Scan for the cell matching the given text and deliver its [X, Y] coordinate at center. 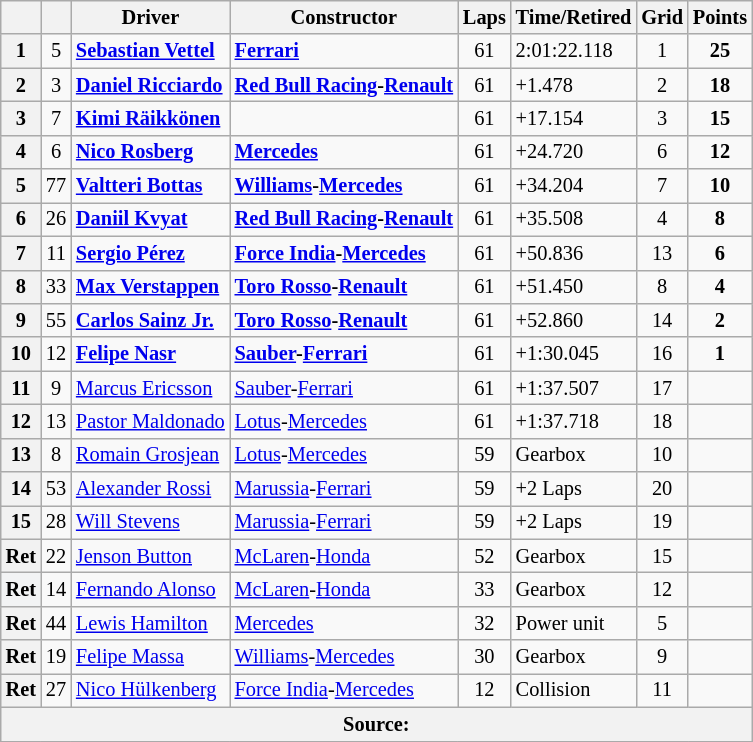
Carlos Sainz Jr. [150, 320]
Daniel Ricciardo [150, 85]
Grid [662, 17]
52 [484, 556]
17 [662, 388]
+34.204 [574, 186]
Driver [150, 17]
2:01:22.118 [574, 51]
Daniil Kvyat [150, 219]
Power unit [574, 623]
Felipe Nasr [150, 354]
Time/Retired [574, 17]
Valtteri Bottas [150, 186]
+24.720 [574, 152]
Laps [484, 17]
Collision [574, 690]
Nico Hülkenberg [150, 690]
Jenson Button [150, 556]
Will Stevens [150, 522]
Marcus Ericsson [150, 388]
Lewis Hamilton [150, 623]
27 [56, 690]
53 [56, 489]
Pastor Maldonado [150, 421]
55 [56, 320]
+1.478 [574, 85]
+1:30.045 [574, 354]
Felipe Massa [150, 657]
Constructor [344, 17]
Sebastian Vettel [150, 51]
22 [56, 556]
+50.836 [574, 253]
+1:37.718 [574, 421]
44 [56, 623]
Alexander Rossi [150, 489]
25 [720, 51]
+51.450 [574, 287]
77 [56, 186]
28 [56, 522]
Points [720, 17]
Source: [376, 724]
Max Verstappen [150, 287]
30 [484, 657]
32 [484, 623]
+1:37.507 [574, 388]
26 [56, 219]
Kimi Räikkönen [150, 118]
Romain Grosjean [150, 455]
Fernando Alonso [150, 589]
Ferrari [344, 51]
16 [662, 354]
20 [662, 489]
+17.154 [574, 118]
+35.508 [574, 219]
Sergio Pérez [150, 253]
+52.860 [574, 320]
Nico Rosberg [150, 152]
